Pinpoint the cell where the given text exists, returning its (x, y) midpoint coordinate. 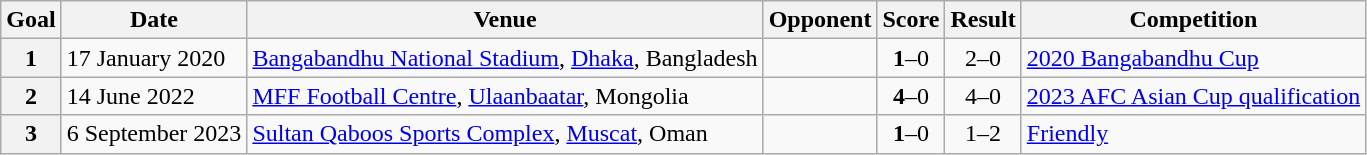
1–2 (983, 134)
MFF Football Centre, Ulaanbaatar, Mongolia (505, 96)
Sultan Qaboos Sports Complex, Muscat, Oman (505, 134)
Bangabandhu National Stadium, Dhaka, Bangladesh (505, 58)
Opponent (820, 20)
Score (911, 20)
6 September 2023 (154, 134)
Date (154, 20)
14 June 2022 (154, 96)
Goal (31, 20)
2020 Bangabandhu Cup (1193, 58)
2 (31, 96)
2–0 (983, 58)
Friendly (1193, 134)
17 January 2020 (154, 58)
3 (31, 134)
Venue (505, 20)
Competition (1193, 20)
2023 AFC Asian Cup qualification (1193, 96)
1 (31, 58)
Result (983, 20)
